Return the [x, y] coordinate for the center point of the cell that contains the specified text.  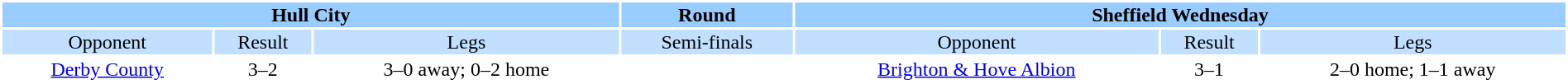
Semi-finals [707, 42]
Round [707, 15]
3–2 [263, 69]
2–0 home; 1–1 away [1413, 69]
Derby County [108, 69]
Brighton & Hove Albion [977, 69]
Sheffield Wednesday [1180, 15]
3–0 away; 0–2 home [466, 69]
Hull City [311, 15]
3–1 [1209, 69]
